Determine the [X, Y] coordinate at the center of the cell enclosing the given text.  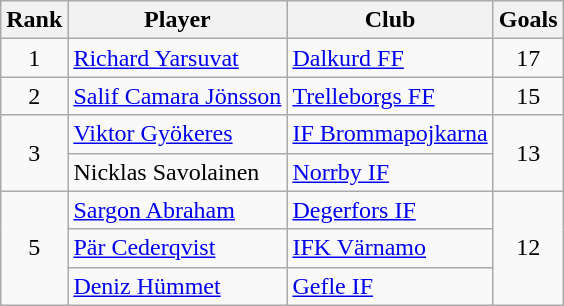
12 [528, 248]
IF Brommapojkarna [390, 134]
1 [34, 58]
15 [528, 96]
17 [528, 58]
Dalkurd FF [390, 58]
Richard Yarsuvat [178, 58]
Deniz Hümmet [178, 286]
Norrby IF [390, 172]
Gefle IF [390, 286]
13 [528, 153]
Nicklas Savolainen [178, 172]
Goals [528, 20]
Club [390, 20]
IFK Värnamo [390, 248]
Trelleborgs FF [390, 96]
Degerfors IF [390, 210]
Sargon Abraham [178, 210]
3 [34, 153]
2 [34, 96]
Salif Camara Jönsson [178, 96]
Player [178, 20]
Pär Cederqvist [178, 248]
5 [34, 248]
Rank [34, 20]
Viktor Gyökeres [178, 134]
